Scan for the cell matching the given text and deliver its (x, y) coordinate at center. 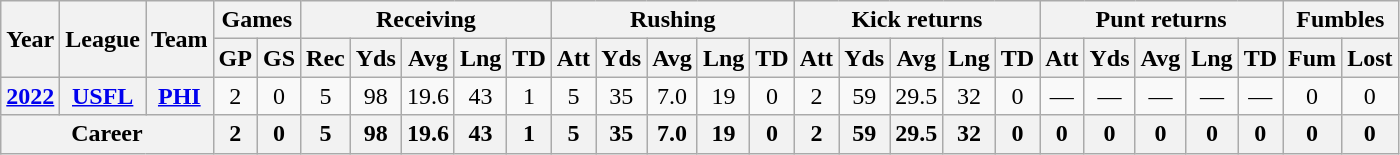
Lost (1370, 58)
Fum (1312, 58)
League (103, 39)
PHI (180, 96)
GP (235, 58)
Receiving (426, 20)
Year (30, 39)
Games (256, 20)
USFL (103, 96)
2022 (30, 96)
Rec (326, 58)
Career (107, 134)
Rushing (672, 20)
Kick returns (916, 20)
Punt returns (1162, 20)
GS (278, 58)
Team (180, 39)
Fumbles (1340, 20)
